Detect which cell encompasses the target text, then output its [x, y] center coordinate. 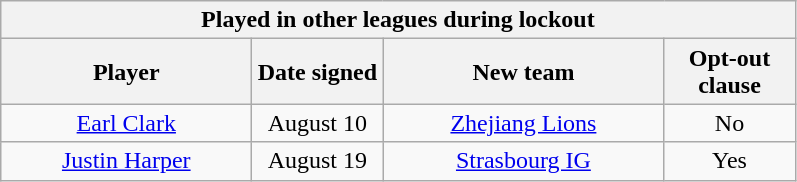
Justin Harper [126, 161]
August 19 [318, 161]
New team [524, 72]
No [730, 123]
Zhejiang Lions [524, 123]
Yes [730, 161]
Player [126, 72]
August 10 [318, 123]
Played in other leagues during lockout [398, 20]
Strasbourg IG [524, 161]
Opt-out clause [730, 72]
Date signed [318, 72]
Earl Clark [126, 123]
